Provide the [x, y] coordinate of the cell's center where the given text is located.  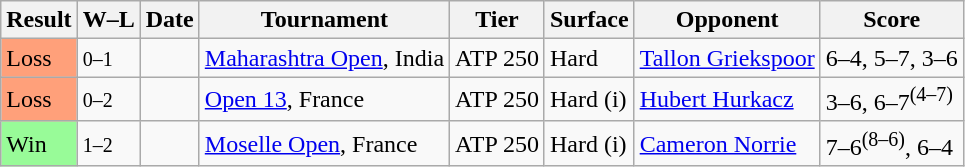
Cameron Norrie [727, 144]
1–2 [108, 144]
Tallon Griekspoor [727, 58]
7–6(8–6), 6–4 [892, 144]
Tournament [324, 20]
Win [39, 144]
Tier [498, 20]
Hard [589, 58]
Open 13, France [324, 100]
Date [170, 20]
Opponent [727, 20]
Maharashtra Open, India [324, 58]
Moselle Open, France [324, 144]
6–4, 5–7, 3–6 [892, 58]
W–L [108, 20]
Result [39, 20]
Surface [589, 20]
0–1 [108, 58]
0–2 [108, 100]
3–6, 6–7(4–7) [892, 100]
Hubert Hurkacz [727, 100]
Score [892, 20]
